Determine the (X, Y) coordinate at the center of the cell enclosing the given text.  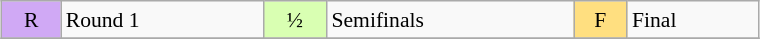
Round 1 (162, 20)
½ (294, 20)
Semifinals (450, 20)
F (600, 20)
R (32, 20)
Final (693, 20)
